Pinpoint the cell where the given text exists, returning its [X, Y] midpoint coordinate. 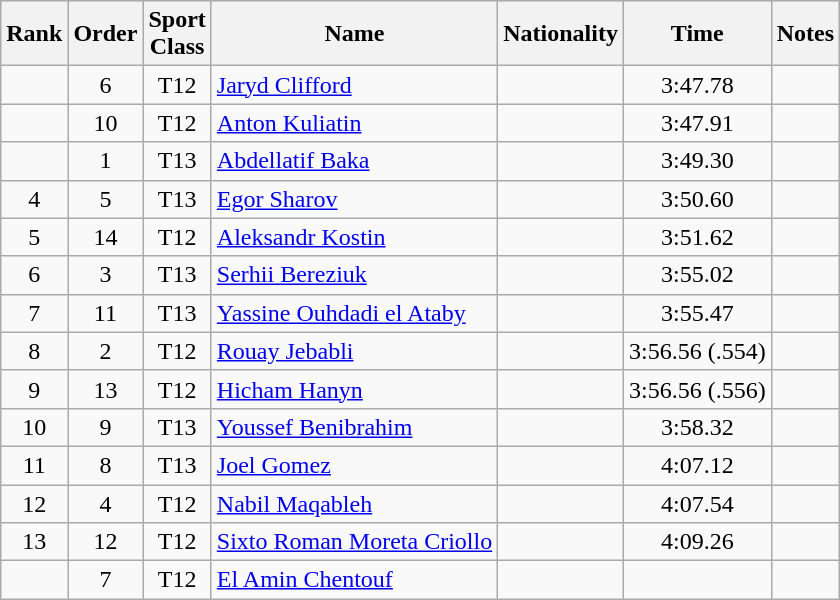
Sixto Roman Moreta Criollo [354, 542]
Joel Gomez [354, 465]
Notes [805, 34]
3:49.30 [697, 161]
3:55.02 [697, 275]
Rank [34, 34]
Name [354, 34]
1 [106, 161]
Youssef Benibrahim [354, 427]
3:55.47 [697, 313]
Order [106, 34]
Nationality [561, 34]
Serhii Bereziuk [354, 275]
4:09.26 [697, 542]
Hicham Hanyn [354, 389]
Anton Kuliatin [354, 123]
4:07.12 [697, 465]
Yassine Ouhdadi el Ataby [354, 313]
Abdellatif Baka [354, 161]
14 [106, 237]
Nabil Maqableh [354, 503]
Rouay Jebabli [354, 351]
2 [106, 351]
Aleksandr Kostin [354, 237]
3:56.56 (.554) [697, 351]
3:47.78 [697, 85]
3:58.32 [697, 427]
3:50.60 [697, 199]
3 [106, 275]
Egor Sharov [354, 199]
SportClass [177, 34]
4:07.54 [697, 503]
El Amin Chentouf [354, 580]
Jaryd Clifford [354, 85]
3:56.56 (.556) [697, 389]
Time [697, 34]
3:47.91 [697, 123]
3:51.62 [697, 237]
